Determine the [x, y] coordinate at the center of the cell enclosing the given text.  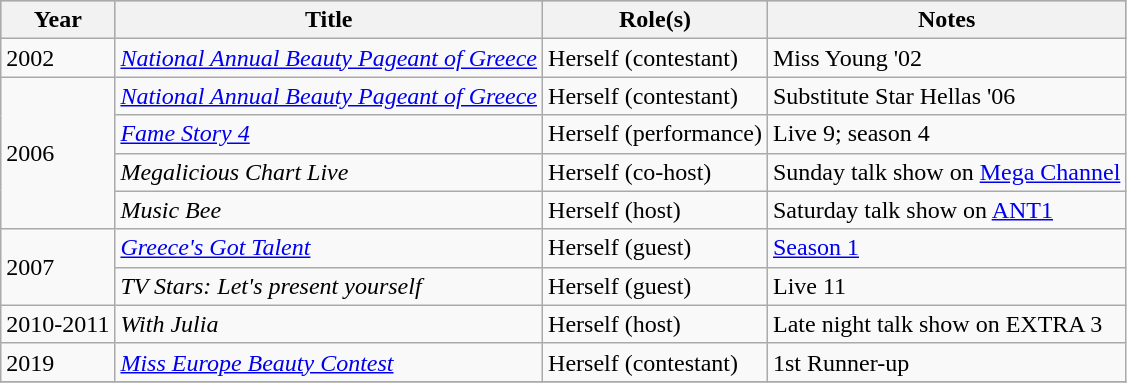
Megalicious Chart Live [329, 172]
2007 [58, 267]
Title [329, 20]
Music Bee [329, 210]
Year [58, 20]
2006 [58, 153]
1st Runner-up [946, 362]
Miss Young '02 [946, 58]
TV Stars: Let's present yourself [329, 286]
Late night talk show on EXTRA 3 [946, 324]
Season 1 [946, 248]
Live 11 [946, 286]
Live 9; season 4 [946, 134]
Notes [946, 20]
Fame Story 4 [329, 134]
Sunday talk show on Mega Channel [946, 172]
2002 [58, 58]
Role(s) [656, 20]
2010-2011 [58, 324]
2019 [58, 362]
Substitute Star Hellas '06 [946, 96]
Herself (co-host) [656, 172]
Saturday talk show on ANT1 [946, 210]
With Julia [329, 324]
Greece's Got Talent [329, 248]
Herself (performance) [656, 134]
Miss Europe Beauty Contest [329, 362]
